Identify which cell holds the provided text, then report its [X, Y] central coordinate. 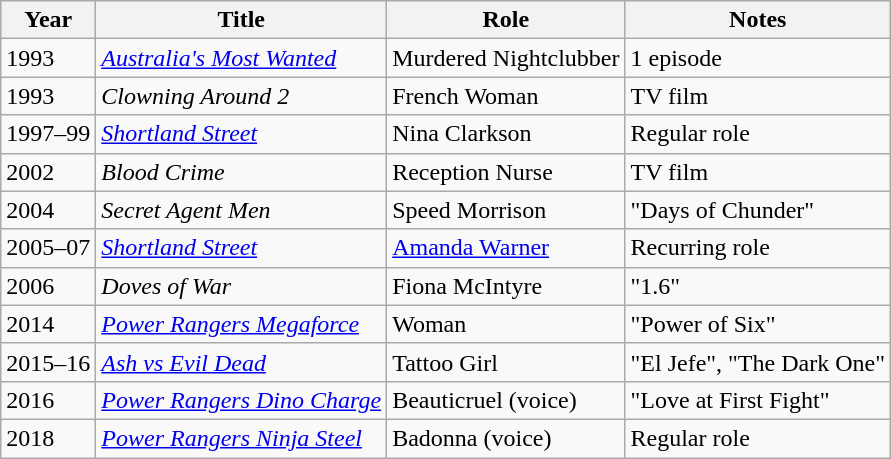
Australia's Most Wanted [242, 58]
Beauticruel (voice) [506, 400]
2002 [48, 172]
"Days of Chunder" [758, 210]
Woman [506, 324]
"1.6" [758, 286]
Clowning Around 2 [242, 96]
2018 [48, 438]
"Love at First Fight" [758, 400]
Title [242, 20]
1997–99 [48, 134]
2015–16 [48, 362]
Year [48, 20]
Power Rangers Ninja Steel [242, 438]
Nina Clarkson [506, 134]
"Power of Six" [758, 324]
Role [506, 20]
2016 [48, 400]
Blood Crime [242, 172]
Reception Nurse [506, 172]
Power Rangers Dino Charge [242, 400]
Tattoo Girl [506, 362]
Amanda Warner [506, 248]
2004 [48, 210]
Power Rangers Megaforce [242, 324]
Badonna (voice) [506, 438]
French Woman [506, 96]
2005–07 [48, 248]
Ash vs Evil Dead [242, 362]
Speed Morrison [506, 210]
Recurring role [758, 248]
Fiona McIntyre [506, 286]
Notes [758, 20]
Secret Agent Men [242, 210]
1 episode [758, 58]
Doves of War [242, 286]
2006 [48, 286]
2014 [48, 324]
Murdered Nightclubber [506, 58]
"El Jefe", "The Dark One" [758, 362]
